Search for the cell housing the specified text and yield its (x, y) center coordinate. 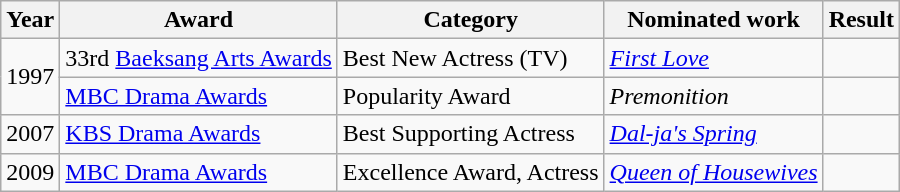
First Love (714, 58)
KBS Drama Awards (199, 134)
Premonition (714, 96)
Best New Actress (TV) (470, 58)
Best Supporting Actress (470, 134)
Award (199, 20)
Queen of Housewives (714, 172)
2009 (30, 172)
2007 (30, 134)
Popularity Award (470, 96)
Nominated work (714, 20)
Category (470, 20)
Excellence Award, Actress (470, 172)
Year (30, 20)
1997 (30, 77)
Result (861, 20)
33rd Baeksang Arts Awards (199, 58)
Dal-ja's Spring (714, 134)
